Find where the given text appears and provide that cell's center as (X, Y) coordinate. 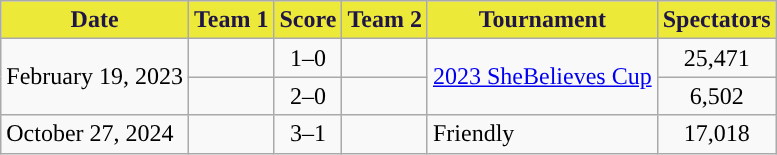
Team 1 (231, 20)
25,471 (716, 58)
February 19, 2023 (95, 77)
3–1 (308, 134)
Score (308, 20)
Friendly (542, 134)
1–0 (308, 58)
2023 SheBelieves Cup (542, 77)
Tournament (542, 20)
Date (95, 20)
17,018 (716, 134)
2–0 (308, 96)
6,502 (716, 96)
Spectators (716, 20)
October 27, 2024 (95, 134)
Team 2 (385, 20)
